Locate the cell with the specified text and output its [x, y] center coordinate. 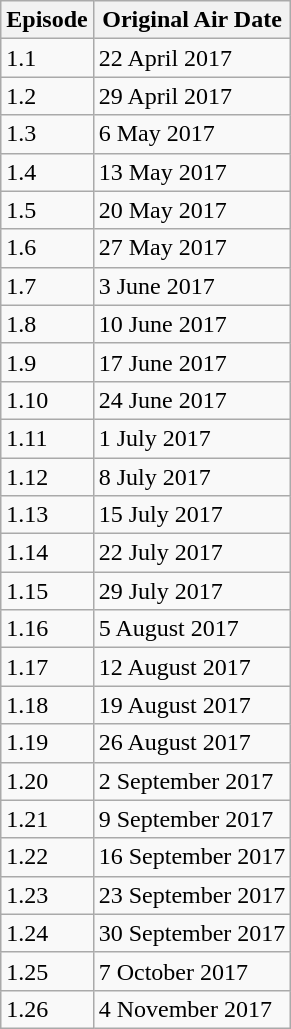
4 November 2017 [192, 1009]
23 September 2017 [192, 895]
29 April 2017 [192, 96]
1.10 [47, 400]
20 May 2017 [192, 210]
29 July 2017 [192, 591]
3 June 2017 [192, 286]
1.6 [47, 248]
Episode [47, 20]
6 May 2017 [192, 134]
19 August 2017 [192, 705]
8 July 2017 [192, 477]
22 April 2017 [192, 58]
26 August 2017 [192, 743]
1.22 [47, 857]
10 June 2017 [192, 324]
1.5 [47, 210]
1.3 [47, 134]
5 August 2017 [192, 629]
16 September 2017 [192, 857]
1.7 [47, 286]
1.17 [47, 667]
1.8 [47, 324]
1.12 [47, 477]
1.16 [47, 629]
12 August 2017 [192, 667]
13 May 2017 [192, 172]
Original Air Date [192, 20]
9 September 2017 [192, 819]
1.21 [47, 819]
1.24 [47, 933]
1.13 [47, 515]
1.1 [47, 58]
15 July 2017 [192, 515]
1.26 [47, 1009]
1.23 [47, 895]
1.9 [47, 362]
1.15 [47, 591]
27 May 2017 [192, 248]
1.19 [47, 743]
1.25 [47, 971]
1 July 2017 [192, 438]
1.20 [47, 781]
1.18 [47, 705]
24 June 2017 [192, 400]
7 October 2017 [192, 971]
1.11 [47, 438]
2 September 2017 [192, 781]
17 June 2017 [192, 362]
22 July 2017 [192, 553]
1.2 [47, 96]
1.4 [47, 172]
30 September 2017 [192, 933]
1.14 [47, 553]
